Determine the (x, y) coordinate at the center of the cell enclosing the given text.  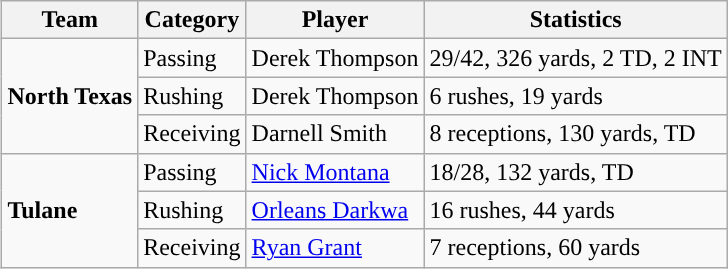
Tulane (70, 210)
7 receptions, 60 yards (576, 248)
Category (192, 20)
8 receptions, 130 yards, TD (576, 134)
Statistics (576, 20)
Nick Montana (335, 172)
Team (70, 20)
Darnell Smith (335, 134)
Player (335, 20)
29/42, 326 yards, 2 TD, 2 INT (576, 58)
16 rushes, 44 yards (576, 210)
18/28, 132 yards, TD (576, 172)
6 rushes, 19 yards (576, 96)
North Texas (70, 96)
Orleans Darkwa (335, 210)
Ryan Grant (335, 248)
